Extract the (X, Y) coordinate from the center of the cell holding the provided text.  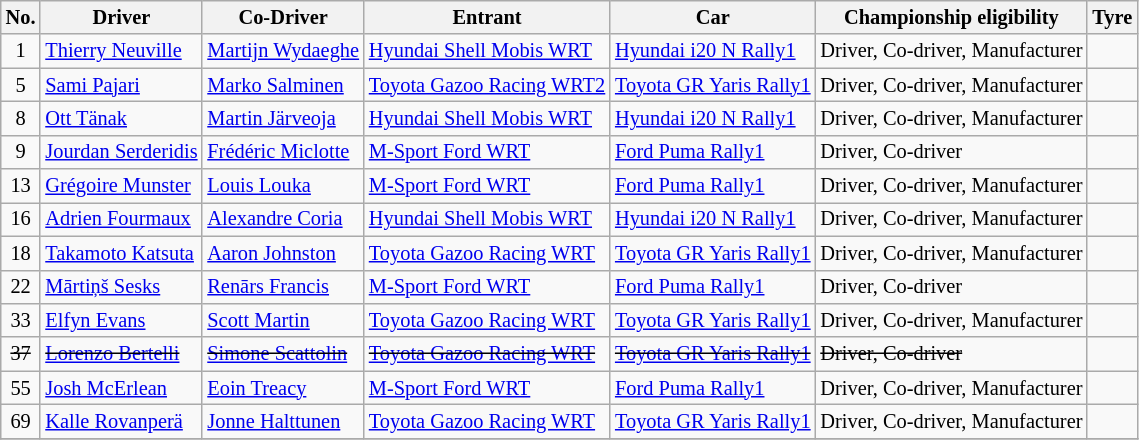
Aaron Johnston (283, 253)
Josh McErlean (121, 388)
33 (21, 320)
Martin Järveoja (283, 118)
Takamoto Katsuta (121, 253)
Renārs Francis (283, 287)
Frédéric Miclotte (283, 152)
Elfyn Evans (121, 320)
Jonne Halttunen (283, 421)
Martijn Wydaeghe (283, 51)
8 (21, 118)
Adrien Fourmaux (121, 219)
5 (21, 85)
22 (21, 287)
Scott Martin (283, 320)
Grégoire Munster (121, 186)
55 (21, 388)
69 (21, 421)
Eoin Treacy (283, 388)
Lorenzo Bertelli (121, 354)
Sami Pajari (121, 85)
9 (21, 152)
16 (21, 219)
18 (21, 253)
Championship eligibility (951, 17)
Entrant (487, 17)
Mārtiņš Sesks (121, 287)
Toyota Gazoo Racing WRT2 (487, 85)
Ott Tänak (121, 118)
37 (21, 354)
Louis Louka (283, 186)
Jourdan Serderidis (121, 152)
No. (21, 17)
Thierry Neuville (121, 51)
13 (21, 186)
1 (21, 51)
Tyre (1112, 17)
Marko Salminen (283, 85)
Co-Driver (283, 17)
Car (712, 17)
Alexandre Coria (283, 219)
Simone Scattolin (283, 354)
Kalle Rovanperä (121, 421)
Driver (121, 17)
